Extract the [X, Y] coordinate from the center of the cell holding the provided text.  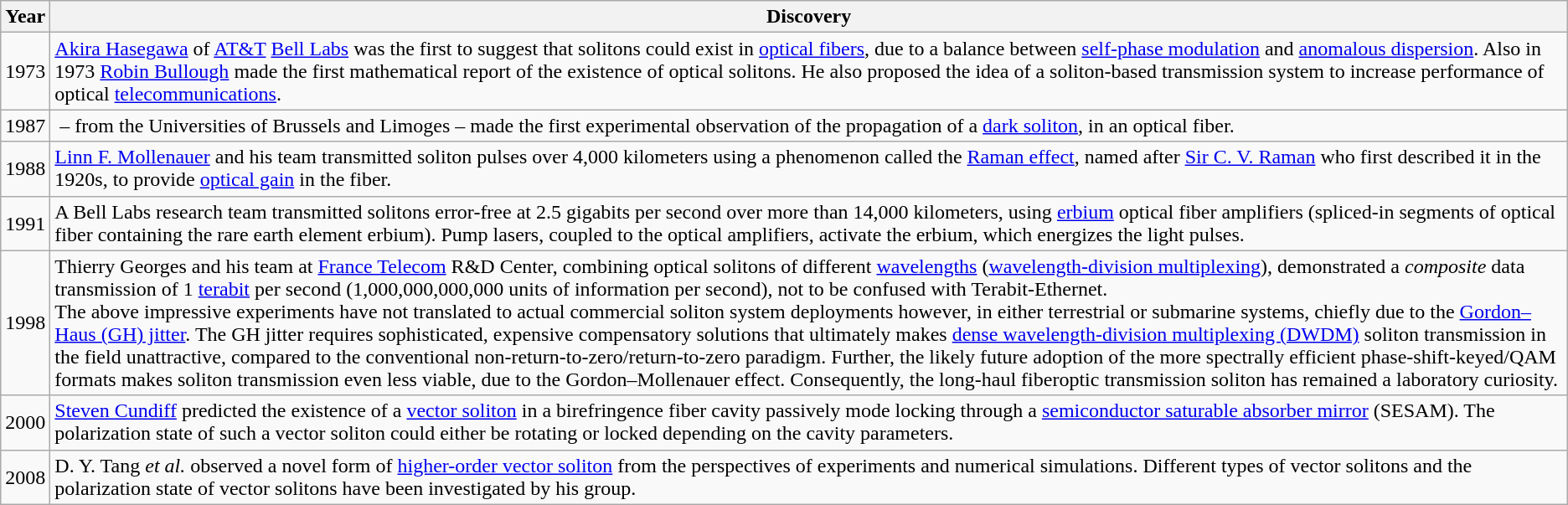
– from the Universities of Brussels and Limoges – made the first experimental observation of the propagation of a dark soliton, in an optical fiber. [809, 126]
1998 [25, 323]
1988 [25, 169]
Discovery [809, 17]
Year [25, 17]
1991 [25, 223]
1987 [25, 126]
1973 [25, 71]
2008 [25, 477]
2000 [25, 422]
